Locate the cell with the specified text and output its [X, Y] center coordinate. 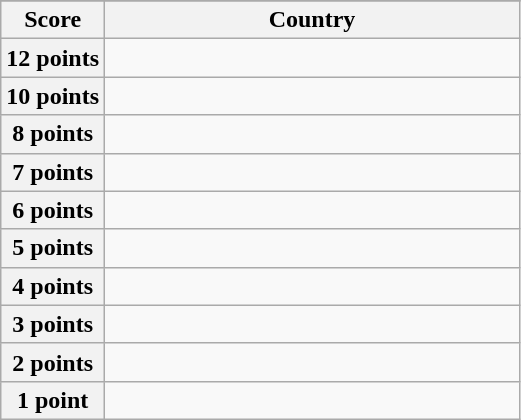
3 points [53, 324]
Score [53, 20]
10 points [53, 96]
6 points [53, 210]
4 points [53, 286]
2 points [53, 362]
Country [312, 20]
5 points [53, 248]
12 points [53, 58]
8 points [53, 134]
1 point [53, 400]
7 points [53, 172]
